Extract the (X, Y) coordinate from the center of the cell holding the provided text.  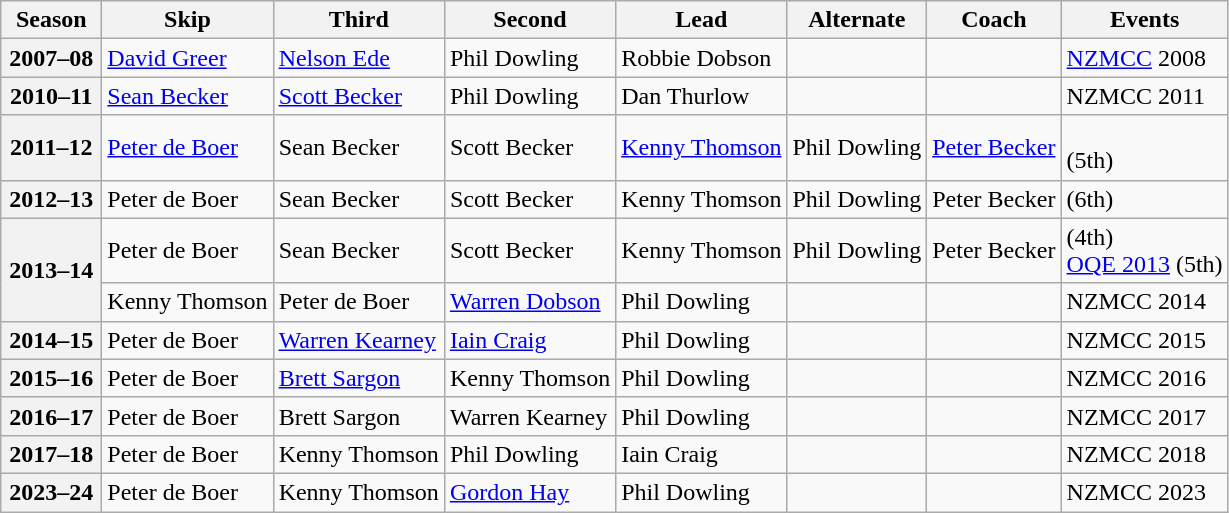
(4th)OQE 2013 (5th) (1144, 250)
2007–08 (52, 58)
NZMCC 2014 (1144, 302)
(6th) (1144, 199)
2011–12 (52, 148)
NZMCC 2023 (1144, 492)
Events (1144, 20)
Nelson Ede (358, 58)
2015–16 (52, 378)
2013–14 (52, 270)
2017–18 (52, 454)
NZMCC 2008 (1144, 58)
David Greer (188, 58)
NZMCC 2015 (1144, 340)
Season (52, 20)
Second (530, 20)
2014–15 (52, 340)
Robbie Dobson (702, 58)
2023–24 (52, 492)
Skip (188, 20)
2010–11 (52, 96)
NZMCC 2016 (1144, 378)
2016–17 (52, 416)
NZMCC 2018 (1144, 454)
Dan Thurlow (702, 96)
NZMCC 2011 (1144, 96)
Alternate (857, 20)
2012–13 (52, 199)
Warren Dobson (530, 302)
Gordon Hay (530, 492)
NZMCC 2017 (1144, 416)
Lead (702, 20)
Third (358, 20)
Coach (994, 20)
(5th) (1144, 148)
